Determine the (x, y) coordinate at the center of the cell enclosing the given text.  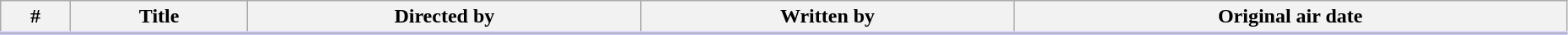
Directed by (445, 17)
# (35, 17)
Written by (827, 17)
Title (159, 17)
Original air date (1291, 17)
